Pinpoint the cell where the given text exists, returning its [x, y] midpoint coordinate. 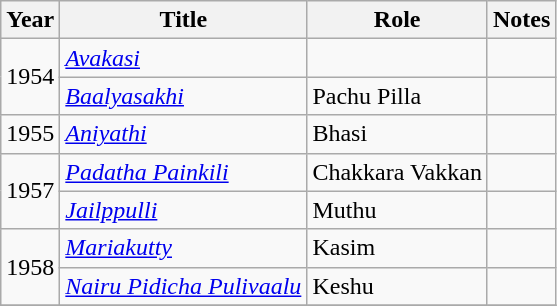
1957 [30, 191]
Role [398, 20]
Chakkara Vakkan [398, 172]
Padatha Painkili [184, 172]
Bhasi [398, 134]
1954 [30, 77]
Baalyasakhi [184, 96]
Muthu [398, 210]
Aniyathi [184, 134]
Keshu [398, 286]
Notes [521, 20]
Title [184, 20]
1958 [30, 267]
1955 [30, 134]
Avakasi [184, 58]
Jailppulli [184, 210]
Nairu Pidicha Pulivaalu [184, 286]
Kasim [398, 248]
Mariakutty [184, 248]
Year [30, 20]
Pachu Pilla [398, 96]
